Capture the cell that displays the provided text and extract its [X, Y] central coordinate. 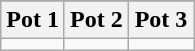
Pot 3 [161, 20]
Pot 1 [33, 20]
Pot 2 [96, 20]
